Extract the [x, y] coordinate from the center of the cell holding the provided text.  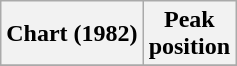
Chart (1982) [72, 34]
Peakposition [189, 34]
